Pinpoint the cell where the given text exists, returning its [x, y] midpoint coordinate. 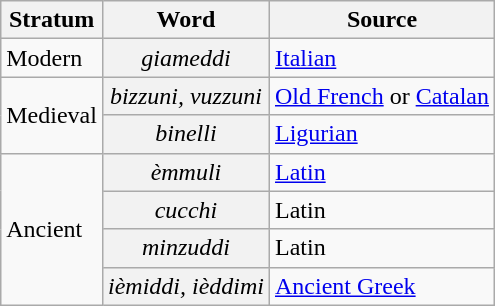
Ancient [52, 229]
Italian [382, 58]
Ancient Greek [382, 286]
Word [186, 20]
Old French or Catalan [382, 96]
minzuddi [186, 248]
cucchi [186, 210]
giameddi [186, 58]
binelli [186, 134]
bizzuni, vuzzuni [186, 96]
Medieval [52, 115]
èmmuli [186, 172]
Stratum [52, 20]
ièmiddi, ièddimi [186, 286]
Ligurian [382, 134]
Source [382, 20]
Modern [52, 58]
